Capture the cell that displays the provided text and extract its (x, y) central coordinate. 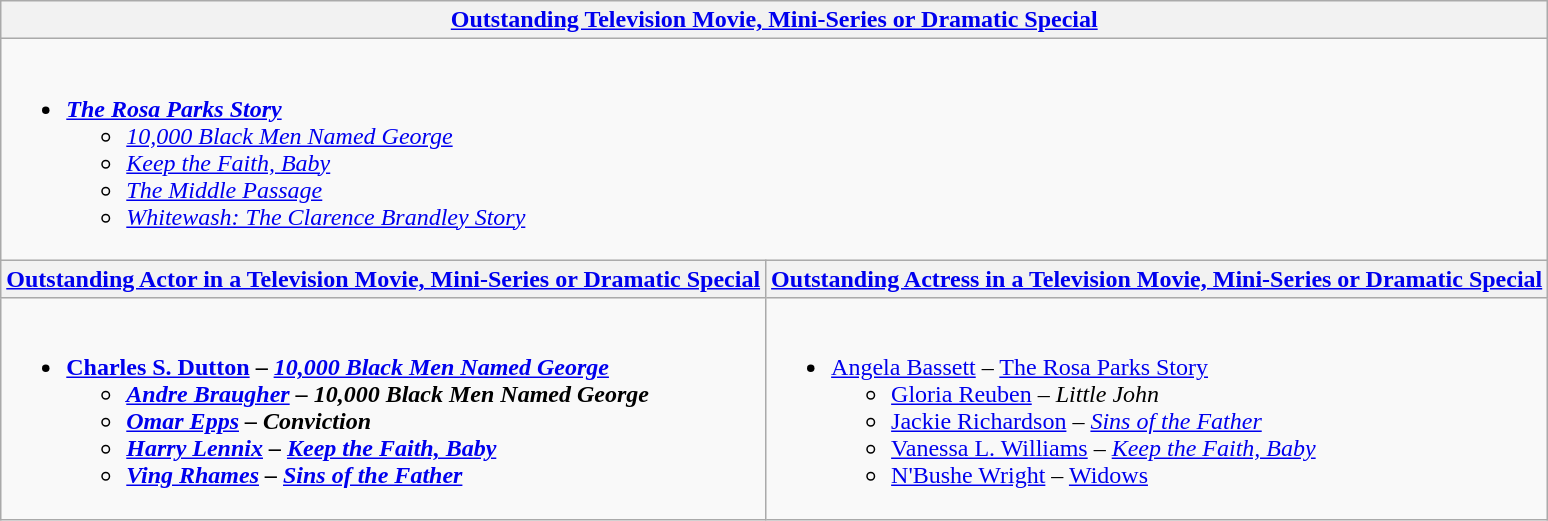
Outstanding Television Movie, Mini-Series or Dramatic Special (774, 20)
The Rosa Parks Story10,000 Black Men Named GeorgeKeep the Faith, BabyThe Middle PassageWhitewash: The Clarence Brandley Story (774, 150)
Outstanding Actress in a Television Movie, Mini-Series or Dramatic Special (1157, 279)
Outstanding Actor in a Television Movie, Mini-Series or Dramatic Special (384, 279)
